Locate the cell with the specified text and output its [X, Y] center coordinate. 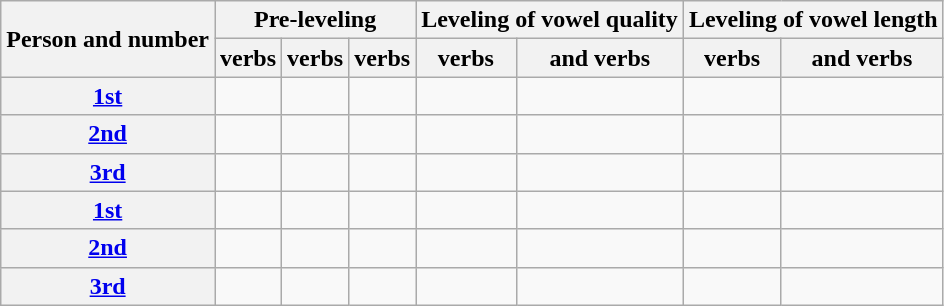
Person and number [108, 39]
Leveling of vowel quality [550, 20]
Leveling of vowel length [813, 20]
Pre-leveling [314, 20]
